Find where the given text appears and provide that cell's center as (x, y) coordinate. 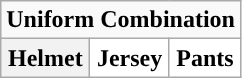
Uniform Combination (121, 20)
Pants (204, 58)
Helmet (46, 58)
Jersey (130, 58)
